Scan for the cell matching the given text and deliver its (x, y) coordinate at center. 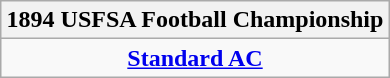
Standard AC (195, 58)
1894 USFSA Football Championship (195, 20)
